Detect which cell encompasses the target text, then output its (x, y) center coordinate. 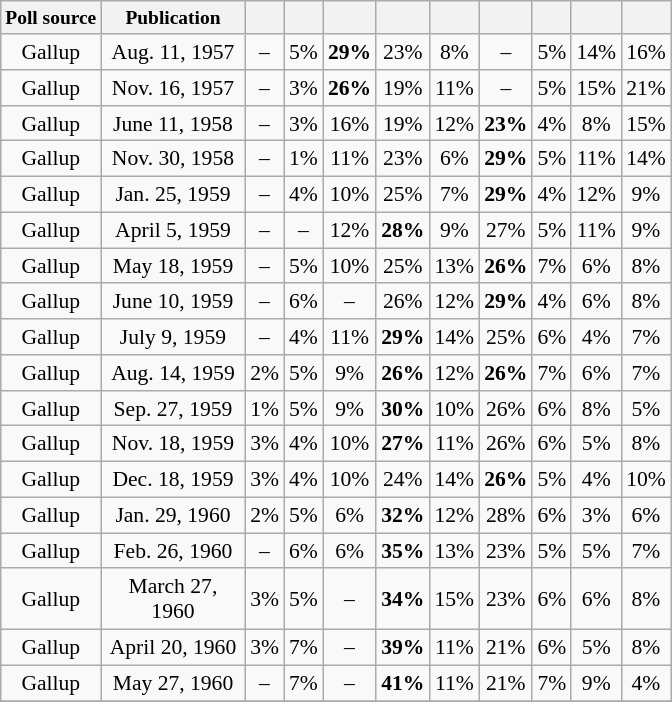
Sep. 27, 1959 (173, 409)
Nov. 16, 1957 (173, 88)
July 9, 1959 (173, 337)
June 10, 1959 (173, 302)
Poll source (51, 18)
June 11, 1958 (173, 124)
Dec. 18, 1959 (173, 480)
34% (402, 600)
35% (402, 551)
Jan. 29, 1960 (173, 516)
32% (402, 516)
24% (402, 480)
May 18, 1959 (173, 266)
41% (402, 684)
Jan. 25, 1959 (173, 195)
Nov. 30, 1958 (173, 159)
April 5, 1959 (173, 230)
30% (402, 409)
39% (402, 648)
Aug. 11, 1957 (173, 52)
April 20, 1960 (173, 648)
May 27, 1960 (173, 684)
Aug. 14, 1959 (173, 373)
Publication (173, 18)
Feb. 26, 1960 (173, 551)
Nov. 18, 1959 (173, 444)
March 27, 1960 (173, 600)
